Provide the [x, y] coordinate of the cell's center where the given text is located.  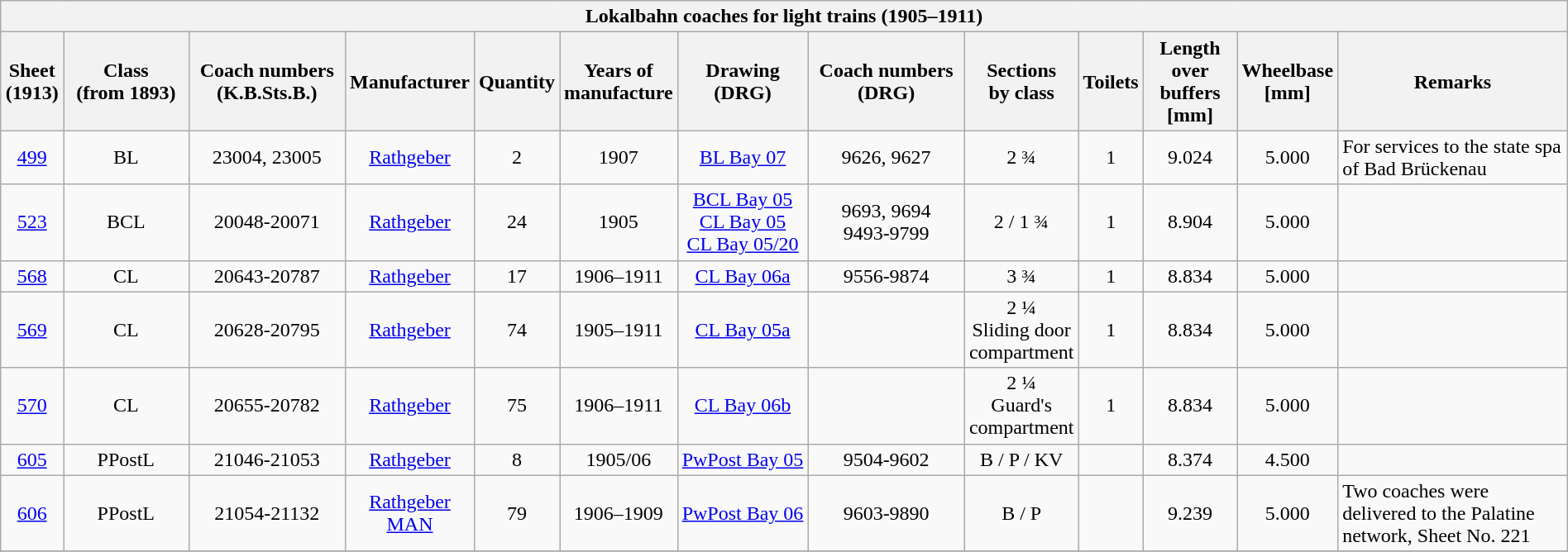
23004, 23005 [266, 157]
Toilets [1111, 81]
2 ¾ [1021, 157]
523 [32, 222]
Two coaches were delivered to the Palatine network, Sheet No. 221 [1453, 513]
B / P [1021, 513]
2 / 1 ¾ [1021, 222]
BL Bay 07 [743, 157]
BCL [127, 222]
Remarks [1453, 81]
24 [516, 222]
9693, 96949493-9799 [887, 222]
Lokalbahn coaches for light trains (1905–1911) [784, 17]
606 [32, 513]
9.239 [1190, 513]
8.904 [1190, 222]
B / P / KV [1021, 459]
9504-9602 [887, 459]
3 ¾ [1021, 276]
21054-21132 [266, 513]
8 [516, 459]
20655-20782 [266, 406]
9.024 [1190, 157]
1905/06 [619, 459]
PwPost Bay 06 [743, 513]
1905–1911 [619, 330]
75 [516, 406]
79 [516, 513]
74 [516, 330]
Manufacturer [410, 81]
9603-9890 [887, 513]
CL Bay 06b [743, 406]
Class(from 1893) [127, 81]
9556-9874 [887, 276]
8.374 [1190, 459]
568 [32, 276]
21046-21053 [266, 459]
Sheet(1913) [32, 81]
499 [32, 157]
RathgeberMAN [410, 513]
17 [516, 276]
20628-20795 [266, 330]
1907 [619, 157]
570 [32, 406]
2 ¼ Guard's compartment [1021, 406]
Drawing (DRG) [743, 81]
1905 [619, 222]
2 ¼ Sliding door compartment [1021, 330]
Wheelbase[mm] [1288, 81]
Coach numbers(DRG) [887, 81]
CL Bay 05a [743, 330]
Coach numbers(K.B.Sts.B.) [266, 81]
CL Bay 06a [743, 276]
Sections by class [1021, 81]
For services to the state spa of Bad Brückenau [1453, 157]
Quantity [516, 81]
20643-20787 [266, 276]
Years ofmanufacture [619, 81]
9626, 9627 [887, 157]
PwPost Bay 05 [743, 459]
4.500 [1288, 459]
2 [516, 157]
20048-20071 [266, 222]
Length over buffers[mm] [1190, 81]
605 [32, 459]
1906–1909 [619, 513]
569 [32, 330]
BL [127, 157]
BCL Bay 05 CL Bay 05 CL Bay 05/20 [743, 222]
